Determine the (X, Y) coordinate at the center of the cell enclosing the given text.  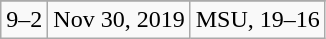
9–2 (24, 20)
Nov 30, 2019 (119, 20)
MSU, 19–16 (258, 20)
